Detect which cell encompasses the target text, then output its [x, y] center coordinate. 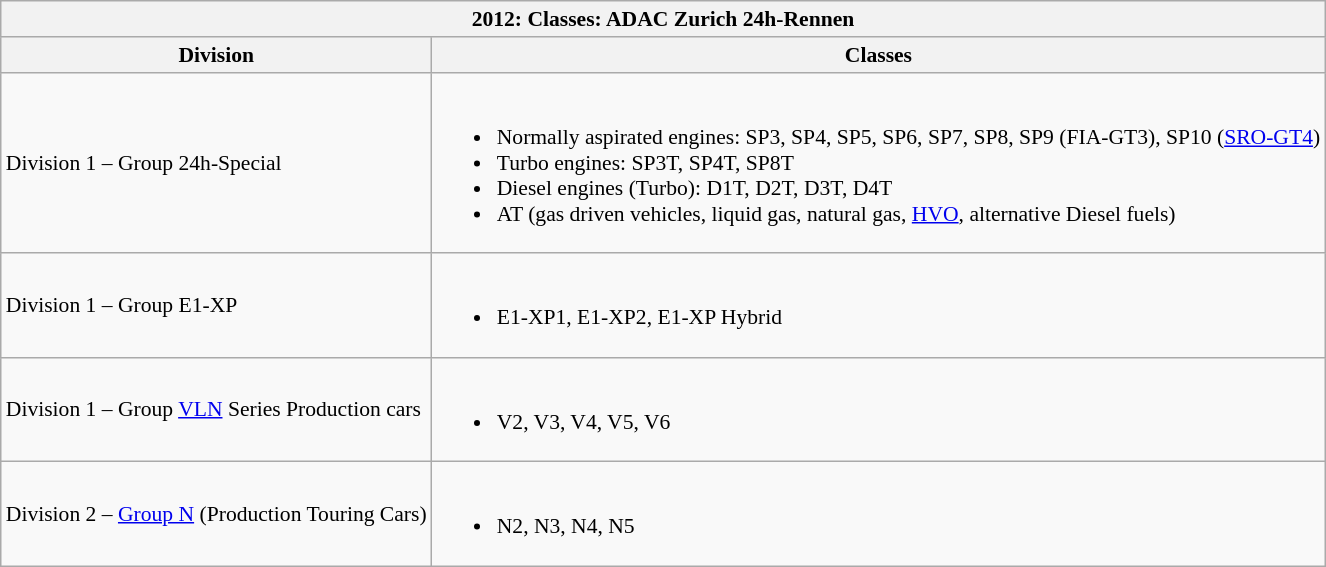
Division [216, 55]
2012: Classes: ADAC Zurich 24h-Rennen [663, 19]
Division 1 – Group E1-XP [216, 305]
E1-XP1, E1-XP2, E1-XP Hybrid [879, 305]
Classes [879, 55]
Division 1 – Group 24h-Special [216, 162]
V2, V3, V4, V5, V6 [879, 409]
Division 1 – Group VLN Series Production cars [216, 409]
N2, N3, N4, N5 [879, 514]
Division 2 – Group N (Production Touring Cars) [216, 514]
